Pinpoint the cell where the given text exists, returning its (x, y) midpoint coordinate. 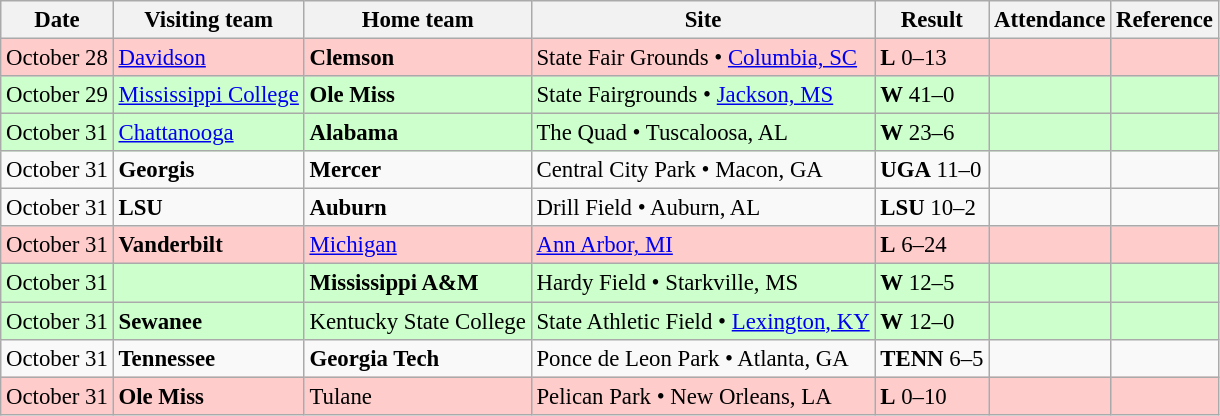
Georgis (208, 170)
Clemson (418, 58)
State Fair Grounds • Columbia, SC (703, 58)
Vanderbilt (208, 245)
October 29 (57, 95)
Pelican Park • New Orleans, LA (703, 396)
October 28 (57, 58)
Alabama (418, 133)
Georgia Tech (418, 358)
Visiting team (208, 20)
L 0–13 (932, 58)
Result (932, 20)
Site (703, 20)
Ann Arbor, MI (703, 245)
Tulane (418, 396)
Mercer (418, 170)
Date (57, 20)
State Fairgrounds • Jackson, MS (703, 95)
L 0–10 (932, 396)
Home team (418, 20)
TENN 6–5 (932, 358)
LSU (208, 208)
Mississippi College (208, 95)
The Quad • Tuscaloosa, AL (703, 133)
W 41–0 (932, 95)
Davidson (208, 58)
W 23–6 (932, 133)
UGA 11–0 (932, 170)
Chattanooga (208, 133)
Auburn (418, 208)
Kentucky State College (418, 321)
W 12–5 (932, 283)
Ponce de Leon Park • Atlanta, GA (703, 358)
LSU 10–2 (932, 208)
Central City Park • Macon, GA (703, 170)
Drill Field • Auburn, AL (703, 208)
Hardy Field • Starkville, MS (703, 283)
W 12–0 (932, 321)
Reference (1165, 20)
Michigan (418, 245)
Mississippi A&M (418, 283)
L 6–24 (932, 245)
Attendance (1050, 20)
Sewanee (208, 321)
State Athletic Field • Lexington, KY (703, 321)
Tennessee (208, 358)
